Capture the cell that displays the provided text and extract its (X, Y) central coordinate. 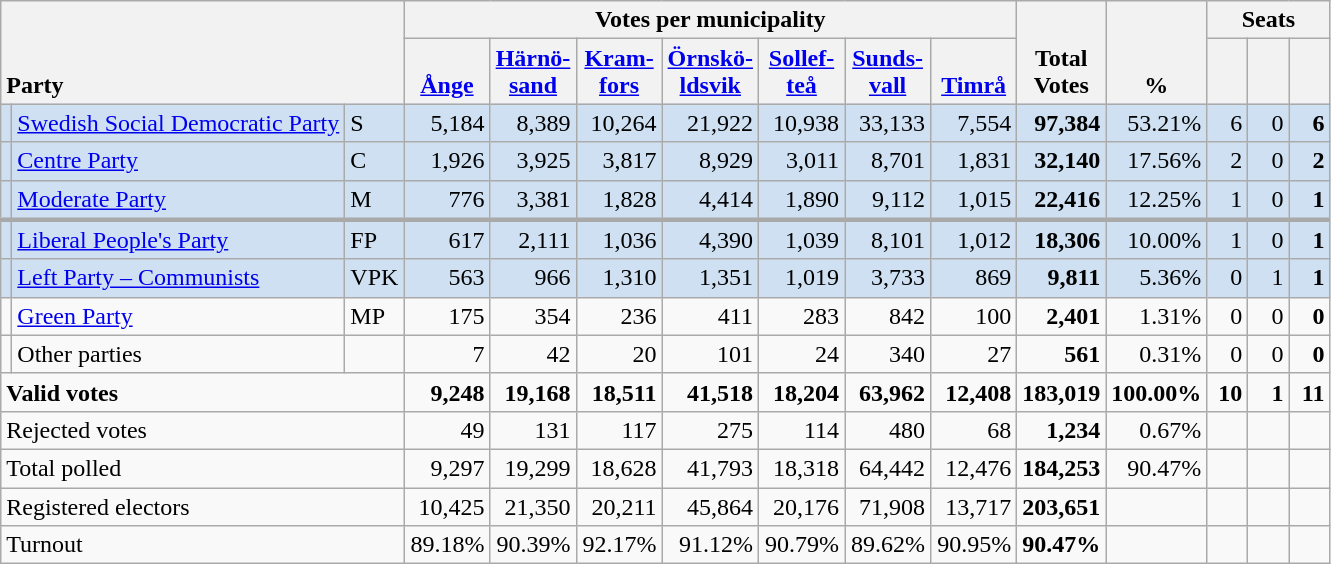
17.56% (1156, 161)
100.00% (1156, 392)
90.79% (802, 545)
C (374, 161)
4,414 (710, 200)
0.67% (1156, 430)
1,926 (447, 161)
Seats (1268, 20)
S (374, 123)
7 (447, 354)
1,828 (619, 200)
131 (533, 430)
21,922 (710, 123)
354 (533, 316)
275 (710, 430)
183,019 (1062, 392)
Ånge (447, 72)
561 (1062, 354)
1,351 (710, 278)
Registered electors (202, 507)
18,628 (619, 468)
49 (447, 430)
Timrå (974, 72)
Party (202, 52)
8,101 (888, 240)
1,036 (619, 240)
Valid votes (202, 392)
MP (374, 316)
3,817 (619, 161)
101 (710, 354)
184,253 (1062, 468)
Votes per municipality (710, 20)
22,416 (1062, 200)
24 (802, 354)
175 (447, 316)
8,701 (888, 161)
203,651 (1062, 507)
3,925 (533, 161)
VPK (374, 278)
45,864 (710, 507)
2,111 (533, 240)
Total Votes (1062, 52)
1,012 (974, 240)
Centre Party (178, 161)
10,425 (447, 507)
64,442 (888, 468)
Härnö- sand (533, 72)
42 (533, 354)
9,112 (888, 200)
Swedish Social Democratic Party (178, 123)
Turnout (202, 545)
% (1156, 52)
563 (447, 278)
12.25% (1156, 200)
41,793 (710, 468)
411 (710, 316)
480 (888, 430)
7,554 (974, 123)
1,890 (802, 200)
91.12% (710, 545)
869 (974, 278)
9,297 (447, 468)
100 (974, 316)
5,184 (447, 123)
89.18% (447, 545)
283 (802, 316)
FP (374, 240)
41,518 (710, 392)
9,811 (1062, 278)
9,248 (447, 392)
32,140 (1062, 161)
10,264 (619, 123)
10 (1228, 392)
1,234 (1062, 430)
90.39% (533, 545)
20 (619, 354)
114 (802, 430)
1,019 (802, 278)
1,831 (974, 161)
117 (619, 430)
966 (533, 278)
92.17% (619, 545)
63,962 (888, 392)
617 (447, 240)
8,389 (533, 123)
8,929 (710, 161)
Left Party – Communists (178, 278)
20,176 (802, 507)
18,204 (802, 392)
4,390 (710, 240)
19,299 (533, 468)
Liberal People's Party (178, 240)
10.00% (1156, 240)
90.95% (974, 545)
97,384 (1062, 123)
Kram- fors (619, 72)
3,733 (888, 278)
842 (888, 316)
776 (447, 200)
21,350 (533, 507)
Total polled (202, 468)
68 (974, 430)
340 (888, 354)
Örnskö- ldsvik (710, 72)
11 (1310, 392)
3,381 (533, 200)
18,306 (1062, 240)
Other parties (178, 354)
3,011 (802, 161)
1.31% (1156, 316)
1,310 (619, 278)
1,039 (802, 240)
33,133 (888, 123)
18,318 (802, 468)
20,211 (619, 507)
M (374, 200)
5.36% (1156, 278)
Sollef- teå (802, 72)
0.31% (1156, 354)
89.62% (888, 545)
27 (974, 354)
Sunds- vall (888, 72)
19,168 (533, 392)
71,908 (888, 507)
2,401 (1062, 316)
12,476 (974, 468)
12,408 (974, 392)
1,015 (974, 200)
10,938 (802, 123)
13,717 (974, 507)
18,511 (619, 392)
Moderate Party (178, 200)
53.21% (1156, 123)
Rejected votes (202, 430)
236 (619, 316)
Green Party (178, 316)
